Provide the (X, Y) coordinate of the cell's center where the given text is located.  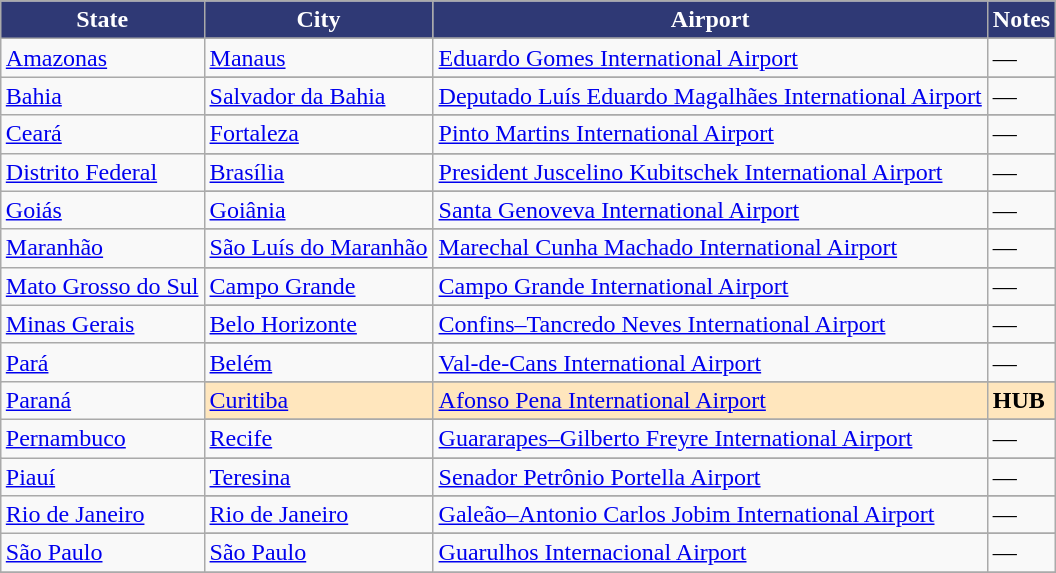
Distrito Federal (102, 172)
Campo Grande International Airport (710, 286)
Recife (318, 438)
São Luís do Maranhão (318, 248)
Belo Horizonte (318, 324)
Val-de-Cans International Airport (710, 362)
Belém (318, 362)
State (102, 20)
Bahia (102, 96)
City (318, 20)
Goiânia (318, 210)
Confins–Tancredo Neves International Airport (710, 324)
Brasília (318, 172)
Pernambuco (102, 438)
Pinto Martins International Airport (710, 134)
Eduardo Gomes International Airport (710, 58)
President Juscelino Kubitschek International Airport (710, 172)
Ceará (102, 134)
Mato Grosso do Sul (102, 286)
Maranhão (102, 248)
Campo Grande (318, 286)
Fortaleza (318, 134)
Paraná (102, 400)
Pará (102, 362)
Guarulhos Internacional Airport (710, 553)
Senador Petrônio Portella Airport (710, 477)
Manaus (318, 58)
Airport (710, 20)
Minas Gerais (102, 324)
Notes (1021, 20)
Guararapes–Gilberto Freyre International Airport (710, 438)
Deputado Luís Eduardo Magalhães International Airport (710, 96)
HUB (1021, 400)
Curitiba (318, 400)
Salvador da Bahia (318, 96)
Marechal Cunha Machado International Airport (710, 248)
Amazonas (102, 58)
Galeão–Antonio Carlos Jobim International Airport (710, 515)
Piauí (102, 477)
Afonso Pena International Airport (710, 400)
Goiás (102, 210)
Santa Genoveva International Airport (710, 210)
Teresina (318, 477)
